Return the (X, Y) coordinate for the center point of the cell that contains the specified text.  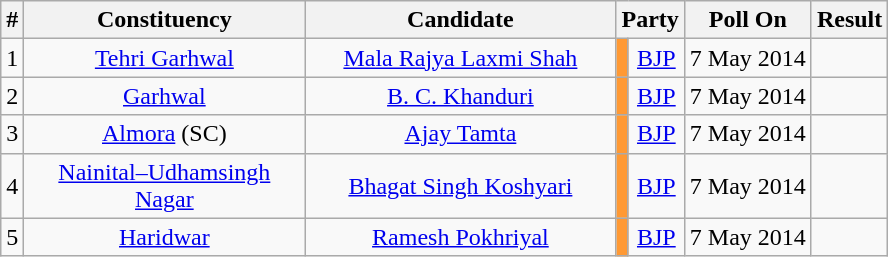
Poll On (748, 20)
# (12, 20)
Result (849, 20)
Nainital–Udhamsingh Nagar (164, 186)
5 (12, 237)
Party (650, 20)
2 (12, 96)
Candidate (460, 20)
3 (12, 134)
Mala Rajya Laxmi Shah (460, 58)
Bhagat Singh Koshyari (460, 186)
Garhwal (164, 96)
Ajay Tamta (460, 134)
B. C. Khanduri (460, 96)
Almora (SC) (164, 134)
Ramesh Pokhriyal (460, 237)
4 (12, 186)
Haridwar (164, 237)
Constituency (164, 20)
Tehri Garhwal (164, 58)
1 (12, 58)
